Search for the cell housing the specified text and yield its (X, Y) center coordinate. 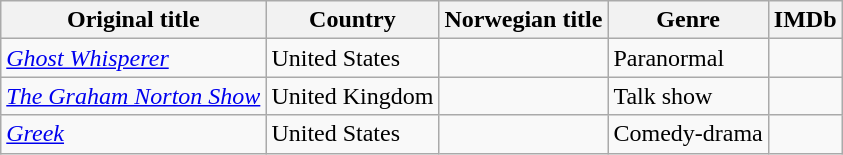
Greek (134, 134)
Original title (134, 20)
Norwegian title (524, 20)
Comedy-drama (688, 134)
Talk show (688, 96)
Country (352, 20)
IMDb (805, 20)
The Graham Norton Show (134, 96)
Ghost Whisperer (134, 58)
United Kingdom (352, 96)
Paranormal (688, 58)
Genre (688, 20)
